Identify which cell holds the provided text, then report its (x, y) central coordinate. 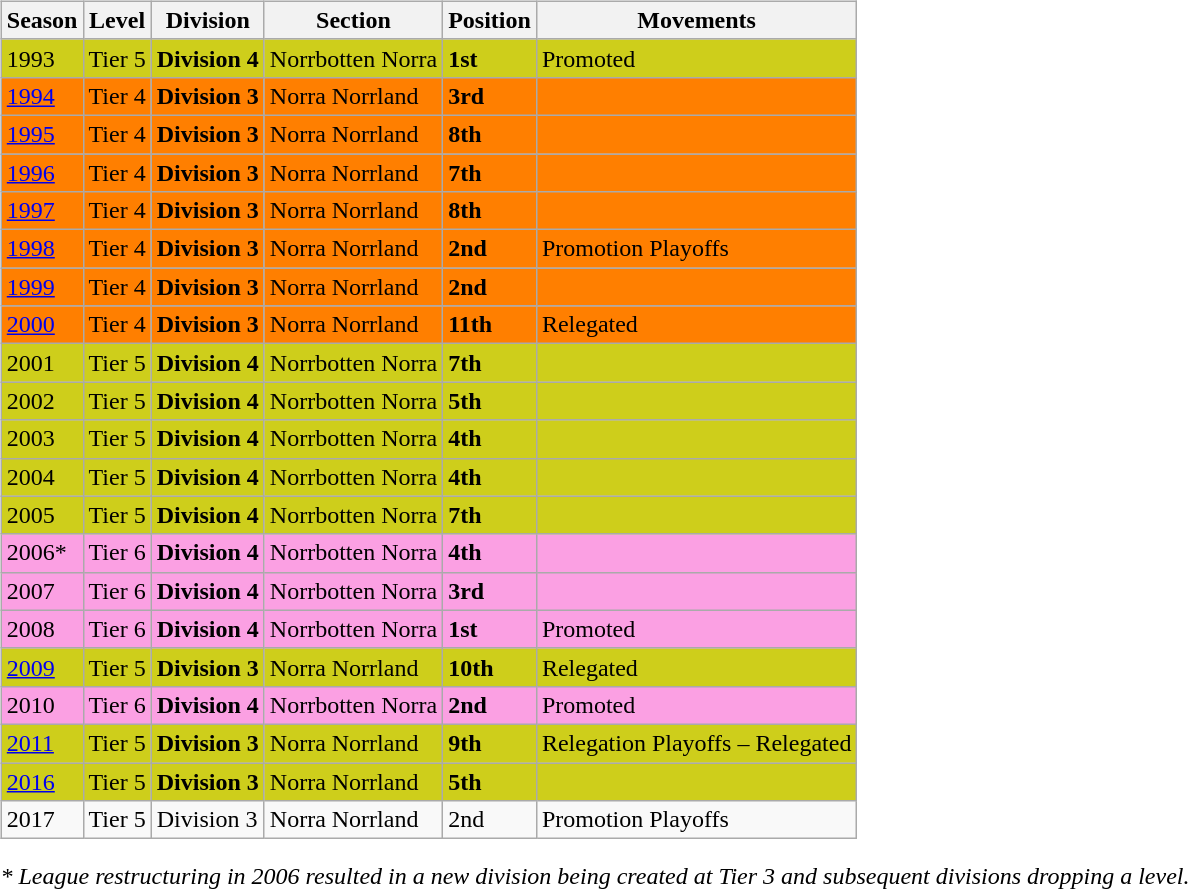
2001 (42, 363)
10th (490, 667)
2005 (42, 515)
2017 (42, 820)
Section (353, 20)
2008 (42, 629)
2002 (42, 401)
2011 (42, 743)
2003 (42, 439)
1996 (42, 173)
2007 (42, 591)
9th (490, 743)
11th (490, 325)
2009 (42, 667)
1995 (42, 134)
Relegation Playoffs – Relegated (696, 743)
1998 (42, 249)
2016 (42, 781)
1993 (42, 58)
2010 (42, 705)
Position (490, 20)
Division (208, 20)
1997 (42, 211)
Season (42, 20)
Level (117, 20)
1999 (42, 287)
2006* (42, 553)
2000 (42, 325)
1994 (42, 96)
2004 (42, 477)
Movements (696, 20)
